Capture the cell that displays the provided text and extract its (X, Y) central coordinate. 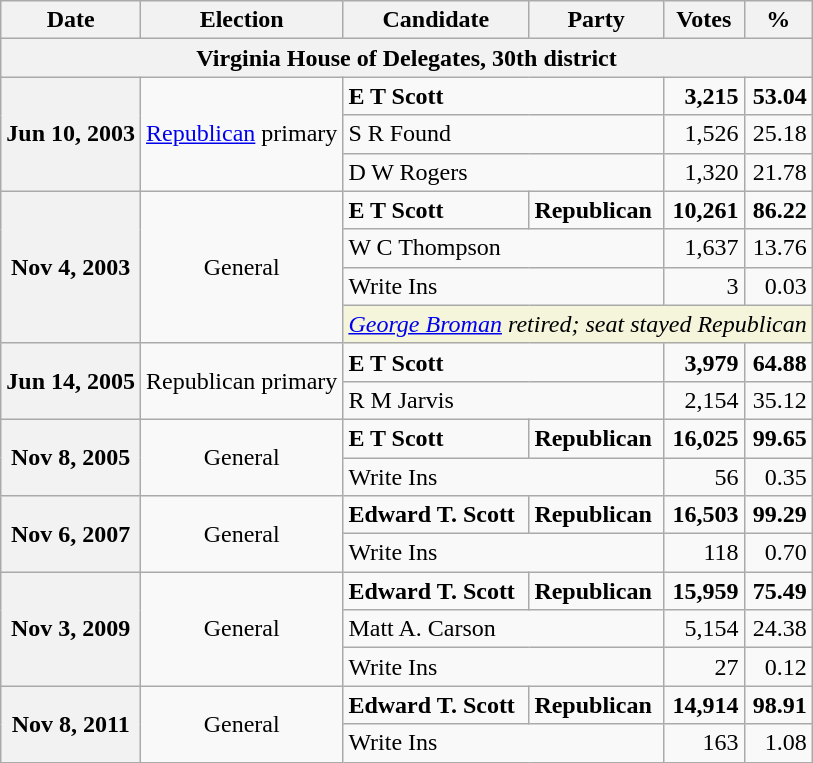
3 (704, 286)
Jun 14, 2005 (71, 381)
0.12 (778, 667)
16,503 (704, 515)
Date (71, 20)
2,154 (704, 400)
64.88 (778, 362)
14,914 (704, 705)
1.08 (778, 743)
27 (704, 667)
15,959 (704, 591)
George Broman retired; seat stayed Republican (578, 324)
56 (704, 477)
35.12 (778, 400)
86.22 (778, 210)
163 (704, 743)
W C Thompson (504, 248)
3,215 (704, 96)
Virginia House of Delegates, 30th district (407, 58)
75.49 (778, 591)
Matt A. Carson (504, 629)
99.65 (778, 438)
10,261 (704, 210)
Nov 4, 2003 (71, 267)
1,320 (704, 172)
S R Found (504, 134)
13.76 (778, 248)
R M Jarvis (504, 400)
3,979 (704, 362)
21.78 (778, 172)
53.04 (778, 96)
118 (704, 553)
Jun 10, 2003 (71, 134)
0.35 (778, 477)
1,637 (704, 248)
Nov 3, 2009 (71, 629)
99.29 (778, 515)
% (778, 20)
Candidate (436, 20)
Nov 8, 2005 (71, 457)
Election (242, 20)
Votes (704, 20)
Nov 8, 2011 (71, 724)
0.70 (778, 553)
Nov 6, 2007 (71, 534)
Party (596, 20)
25.18 (778, 134)
1,526 (704, 134)
D W Rogers (504, 172)
24.38 (778, 629)
16,025 (704, 438)
5,154 (704, 629)
0.03 (778, 286)
98.91 (778, 705)
